Return [X, Y] of the center of cell containing provided text 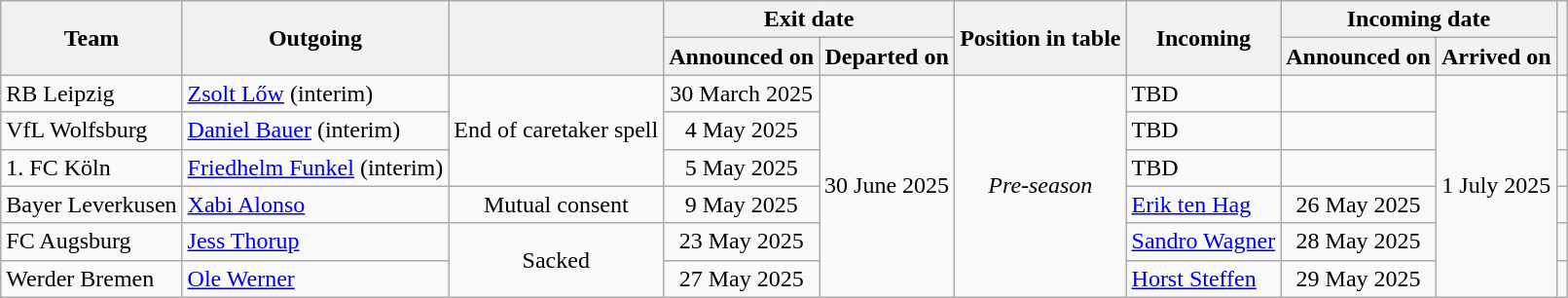
Pre-season [1040, 186]
Sandro Wagner [1203, 242]
Bayer Leverkusen [91, 205]
1. FC Köln [91, 168]
Exit date [810, 19]
23 May 2025 [742, 242]
30 June 2025 [888, 186]
Ole Werner [315, 279]
End of caretaker spell [557, 130]
Mutual consent [557, 205]
29 May 2025 [1359, 279]
Team [91, 38]
Daniel Bauer (interim) [315, 130]
Horst Steffen [1203, 279]
30 March 2025 [742, 93]
Erik ten Hag [1203, 205]
Departed on [888, 56]
Sacked [557, 260]
9 May 2025 [742, 205]
4 May 2025 [742, 130]
26 May 2025 [1359, 205]
Incoming [1203, 38]
Zsolt Lőw (interim) [315, 93]
28 May 2025 [1359, 242]
Incoming date [1419, 19]
Xabi Alonso [315, 205]
1 July 2025 [1496, 186]
27 May 2025 [742, 279]
Jess Thorup [315, 242]
VfL Wolfsburg [91, 130]
Arrived on [1496, 56]
Outgoing [315, 38]
Position in table [1040, 38]
FC Augsburg [91, 242]
RB Leipzig [91, 93]
Friedhelm Funkel (interim) [315, 168]
5 May 2025 [742, 168]
Werder Bremen [91, 279]
